Extract the (X, Y) coordinate from the center of the cell holding the provided text.  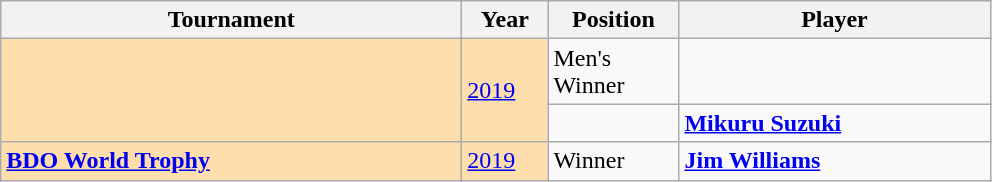
Year (505, 20)
Tournament (232, 20)
Jim Williams (834, 161)
Position (614, 20)
Winner (614, 161)
Men's Winner (614, 72)
Mikuru Suzuki (834, 123)
BDO World Trophy (232, 161)
Player (834, 20)
